Return (X, Y) of the center of cell containing provided text 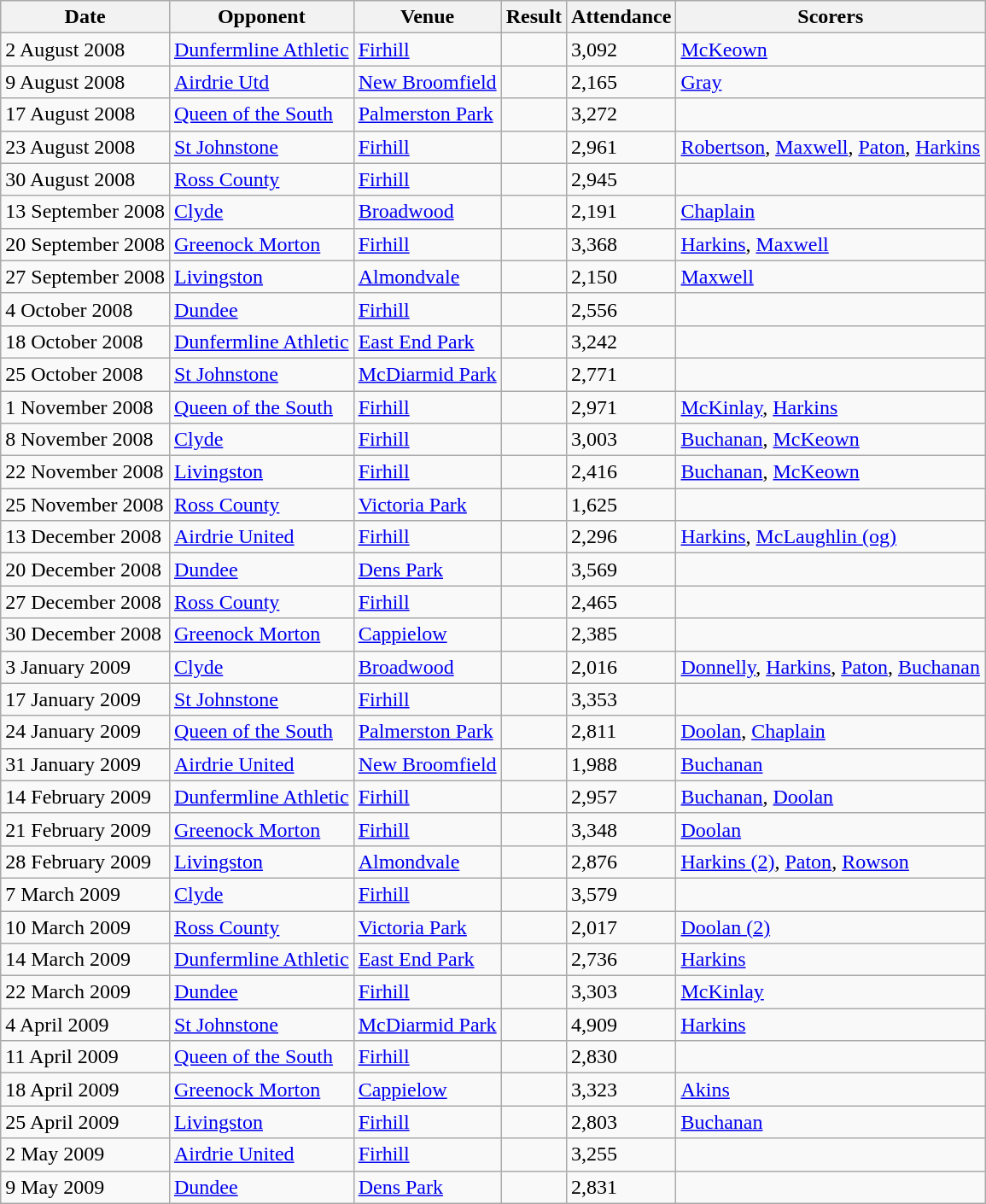
3,242 (621, 342)
3,579 (621, 894)
2,016 (621, 667)
17 January 2009 (85, 699)
McKeown (831, 50)
20 December 2008 (85, 570)
18 April 2009 (85, 1090)
2,771 (621, 374)
Attendance (621, 17)
4 April 2009 (85, 1025)
Result (534, 17)
2,736 (621, 960)
17 August 2008 (85, 114)
Maxwell (831, 277)
22 November 2008 (85, 472)
2,971 (621, 407)
3,255 (621, 1154)
11 April 2009 (85, 1057)
3,323 (621, 1090)
24 January 2009 (85, 732)
Harkins, Maxwell (831, 244)
2,961 (621, 147)
3,368 (621, 244)
3,569 (621, 570)
18 October 2008 (85, 342)
27 December 2008 (85, 602)
2,165 (621, 82)
3,092 (621, 50)
3,353 (621, 699)
3 January 2009 (85, 667)
Robertson, Maxwell, Paton, Harkins (831, 147)
13 September 2008 (85, 212)
9 August 2008 (85, 82)
2,945 (621, 179)
3,272 (621, 114)
2,876 (621, 862)
Venue (427, 17)
28 February 2009 (85, 862)
2,556 (621, 309)
2,017 (621, 926)
Opponent (261, 17)
1 November 2008 (85, 407)
31 January 2009 (85, 764)
10 March 2009 (85, 926)
13 December 2008 (85, 537)
25 April 2009 (85, 1122)
Harkins (2), Paton, Rowson (831, 862)
2,811 (621, 732)
1,625 (621, 505)
9 May 2009 (85, 1187)
McKinlay (831, 992)
Date (85, 17)
2 May 2009 (85, 1154)
Airdrie Utd (261, 82)
23 August 2008 (85, 147)
2,831 (621, 1187)
Donnelly, Harkins, Paton, Buchanan (831, 667)
27 September 2008 (85, 277)
21 February 2009 (85, 829)
Doolan (2) (831, 926)
2,465 (621, 602)
14 March 2009 (85, 960)
3,003 (621, 440)
McKinlay, Harkins (831, 407)
2,150 (621, 277)
4,909 (621, 1025)
2,957 (621, 797)
25 October 2008 (85, 374)
2,385 (621, 634)
3,348 (621, 829)
30 December 2008 (85, 634)
Scorers (831, 17)
Buchanan, Doolan (831, 797)
Chaplain (831, 212)
2,803 (621, 1122)
25 November 2008 (85, 505)
2,296 (621, 537)
8 November 2008 (85, 440)
4 October 2008 (85, 309)
7 March 2009 (85, 894)
2,416 (621, 472)
3,303 (621, 992)
2,830 (621, 1057)
Gray (831, 82)
30 August 2008 (85, 179)
Doolan (831, 829)
14 February 2009 (85, 797)
Akins (831, 1090)
22 March 2009 (85, 992)
Harkins, McLaughlin (og) (831, 537)
1,988 (621, 764)
2,191 (621, 212)
20 September 2008 (85, 244)
2 August 2008 (85, 50)
Doolan, Chaplain (831, 732)
